Search for the cell housing the specified text and yield its [X, Y] center coordinate. 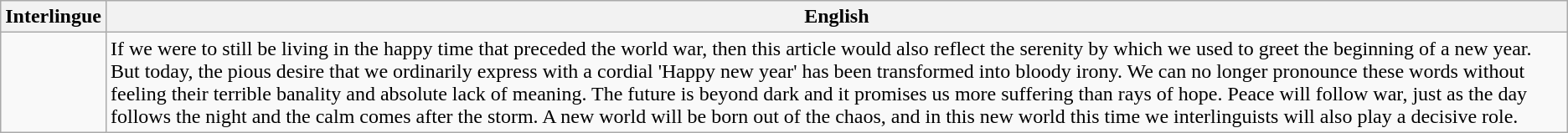
Interlingue [54, 17]
English [836, 17]
